From the cell containing the given text, extract its center point as (X, Y) coordinate. 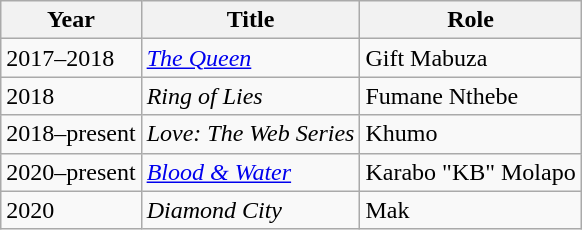
2018 (71, 96)
Karabo "KB" Molapo (470, 172)
Gift Mabuza (470, 58)
Khumo (470, 134)
Title (250, 20)
Love: The Web Series (250, 134)
The Queen (250, 58)
Role (470, 20)
Blood & Water (250, 172)
Diamond City (250, 210)
Fumane Nthebe (470, 96)
2020 (71, 210)
Mak (470, 210)
2017–2018 (71, 58)
Ring of Lies (250, 96)
Year (71, 20)
2018–present (71, 134)
2020–present (71, 172)
